Extract the [x, y] coordinate from the center of the cell holding the provided text.  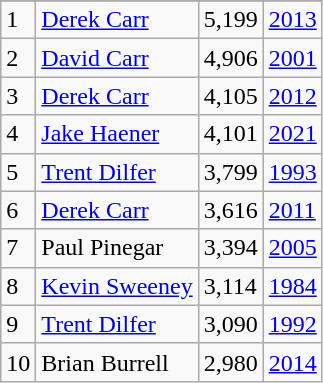
7 [18, 248]
9 [18, 324]
4,906 [230, 58]
3 [18, 96]
1992 [292, 324]
3,394 [230, 248]
5,199 [230, 20]
1 [18, 20]
5 [18, 172]
Jake Haener [117, 134]
10 [18, 362]
1993 [292, 172]
6 [18, 210]
3,114 [230, 286]
2011 [292, 210]
3,799 [230, 172]
1984 [292, 286]
David Carr [117, 58]
2014 [292, 362]
2021 [292, 134]
4,105 [230, 96]
2 [18, 58]
4 [18, 134]
Paul Pinegar [117, 248]
2005 [292, 248]
2012 [292, 96]
2013 [292, 20]
2,980 [230, 362]
3,090 [230, 324]
4,101 [230, 134]
Kevin Sweeney [117, 286]
Brian Burrell [117, 362]
3,616 [230, 210]
8 [18, 286]
2001 [292, 58]
